Identify which cell holds the provided text, then report its [x, y] central coordinate. 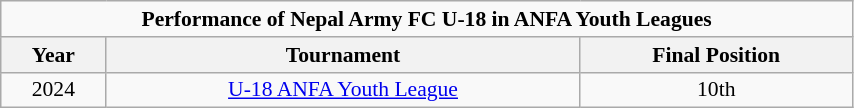
Tournament [343, 55]
Final Position [716, 55]
2024 [54, 90]
U-18 ANFA Youth League [343, 90]
Performance of Nepal Army FC U-18 in ANFA Youth Leagues [427, 19]
Year [54, 55]
10th [716, 90]
